Determine the [X, Y] coordinate at the center of the cell enclosing the given text.  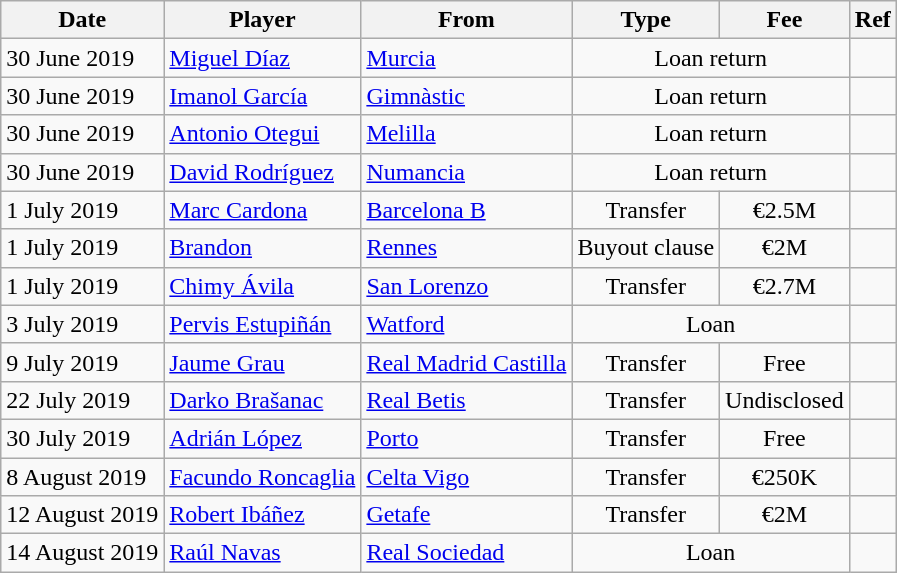
Date [82, 20]
Darko Brašanac [262, 400]
Buyout clause [646, 248]
Ref [872, 20]
David Rodríguez [262, 172]
Murcia [466, 58]
Getafe [466, 515]
Real Sociedad [466, 553]
9 July 2019 [82, 362]
Rennes [466, 248]
Real Madrid Castilla [466, 362]
Celta Vigo [466, 477]
Imanol García [262, 96]
8 August 2019 [82, 477]
3 July 2019 [82, 324]
Robert Ibáñez [262, 515]
From [466, 20]
Numancia [466, 172]
30 July 2019 [82, 438]
Brandon [262, 248]
12 August 2019 [82, 515]
Gimnàstic [466, 96]
Watford [466, 324]
Melilla [466, 134]
Real Betis [466, 400]
Miguel Díaz [262, 58]
€2.7M [785, 286]
Barcelona B [466, 210]
Chimy Ávila [262, 286]
Player [262, 20]
Raúl Navas [262, 553]
Antonio Otegui [262, 134]
Porto [466, 438]
Facundo Roncaglia [262, 477]
Marc Cardona [262, 210]
Jaume Grau [262, 362]
€250K [785, 477]
Fee [785, 20]
Pervis Estupiñán [262, 324]
San Lorenzo [466, 286]
22 July 2019 [82, 400]
Type [646, 20]
€2.5M [785, 210]
Undisclosed [785, 400]
Adrián López [262, 438]
14 August 2019 [82, 553]
